Output the [x, y] coordinate of the center of the cell containing the given text.  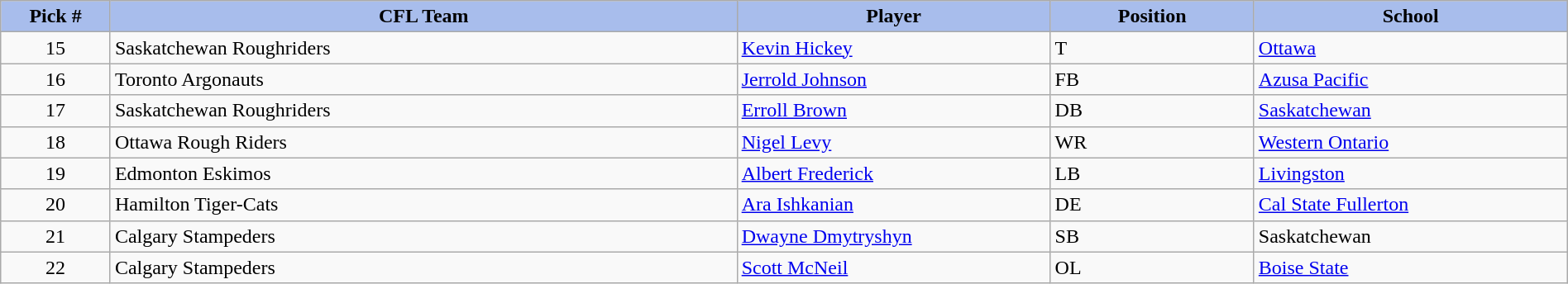
Western Ontario [1411, 142]
Hamilton Tiger-Cats [423, 205]
21 [56, 236]
Kevin Hickey [893, 48]
Albert Frederick [893, 173]
19 [56, 173]
School [1411, 17]
22 [56, 267]
LB [1152, 173]
Livingston [1411, 173]
FB [1152, 79]
Nigel Levy [893, 142]
20 [56, 205]
Erroll Brown [893, 111]
CFL Team [423, 17]
18 [56, 142]
16 [56, 79]
Cal State Fullerton [1411, 205]
Edmonton Eskimos [423, 173]
Boise State [1411, 267]
SB [1152, 236]
Scott McNeil [893, 267]
DE [1152, 205]
Position [1152, 17]
17 [56, 111]
OL [1152, 267]
15 [56, 48]
Ottawa [1411, 48]
Jerrold Johnson [893, 79]
WR [1152, 142]
Azusa Pacific [1411, 79]
Toronto Argonauts [423, 79]
Dwayne Dmytryshyn [893, 236]
DB [1152, 111]
T [1152, 48]
Pick # [56, 17]
Ottawa Rough Riders [423, 142]
Ara Ishkanian [893, 205]
Player [893, 17]
